Output the (X, Y) coordinate of the center of the cell containing the given text.  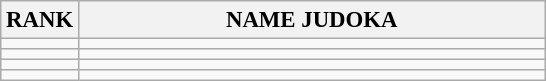
RANK (40, 20)
NAME JUDOKA (312, 20)
